Capture the cell that displays the provided text and extract its [X, Y] central coordinate. 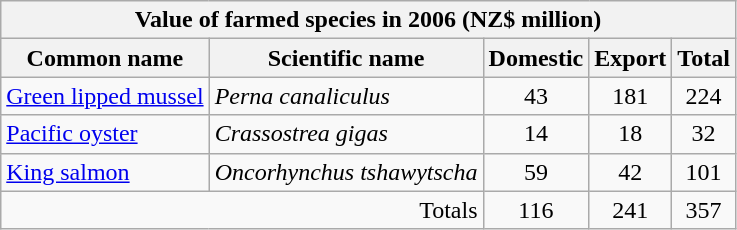
Green lipped mussel [105, 96]
42 [630, 172]
43 [536, 96]
Scientific name [346, 58]
116 [536, 210]
18 [630, 134]
Perna canaliculus [346, 96]
Totals [242, 210]
59 [536, 172]
32 [704, 134]
Common name [105, 58]
Value of farmed species in 2006 (NZ$ million) [368, 20]
14 [536, 134]
101 [704, 172]
Export [630, 58]
241 [630, 210]
Oncorhynchus tshawytscha [346, 172]
Total [704, 58]
King salmon [105, 172]
Domestic [536, 58]
357 [704, 210]
224 [704, 96]
181 [630, 96]
Crassostrea gigas [346, 134]
Pacific oyster [105, 134]
